Identify which cell holds the provided text, then report its (X, Y) central coordinate. 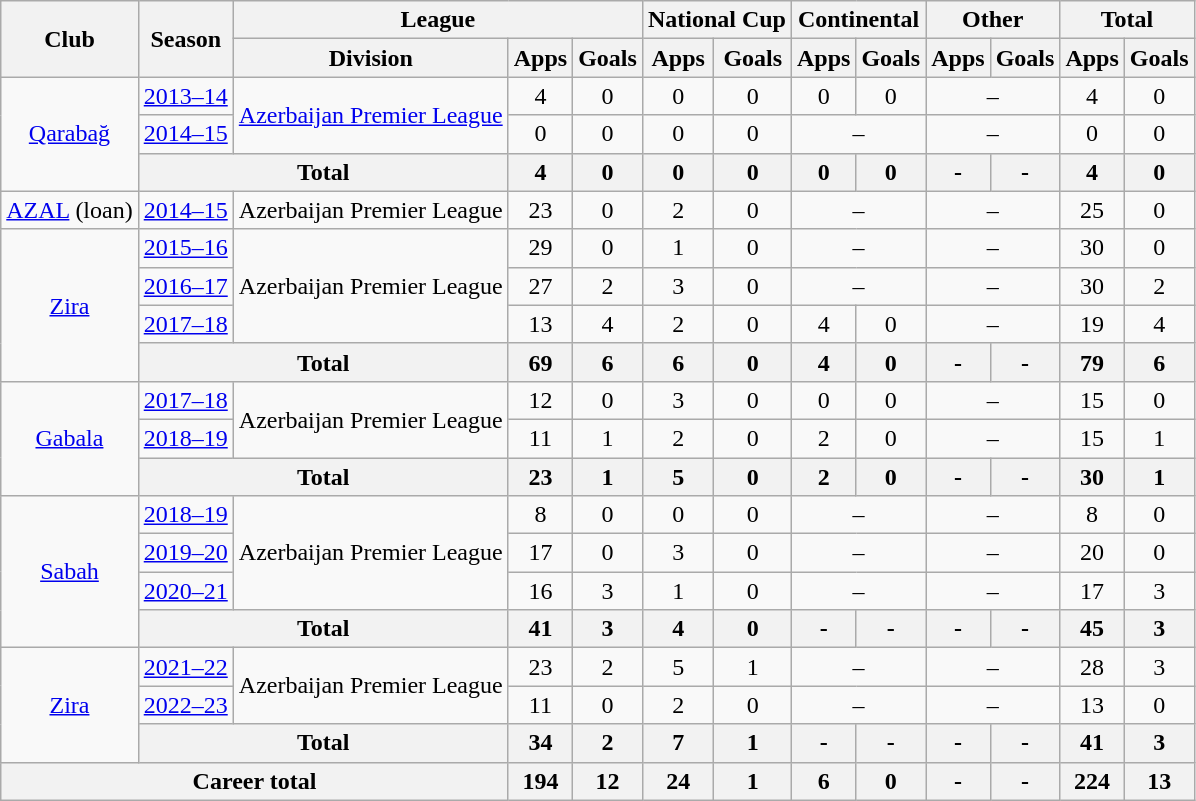
29 (540, 248)
Continental (858, 20)
24 (678, 781)
16 (540, 591)
2016–17 (186, 286)
National Cup (716, 20)
45 (1092, 629)
AZAL (loan) (70, 210)
Season (186, 39)
2015–16 (186, 248)
Qarabağ (70, 134)
79 (1092, 362)
194 (540, 781)
25 (1092, 210)
Gabala (70, 438)
7 (678, 743)
34 (540, 743)
2022–23 (186, 705)
69 (540, 362)
27 (540, 286)
2013–14 (186, 96)
Club (70, 39)
Sabah (70, 572)
Career total (254, 781)
Division (370, 58)
20 (1092, 553)
19 (1092, 324)
2021–22 (186, 667)
2020–21 (186, 591)
224 (1092, 781)
28 (1092, 667)
2019–20 (186, 553)
Other (993, 20)
League (438, 20)
